Capture the cell that displays the provided text and extract its [x, y] central coordinate. 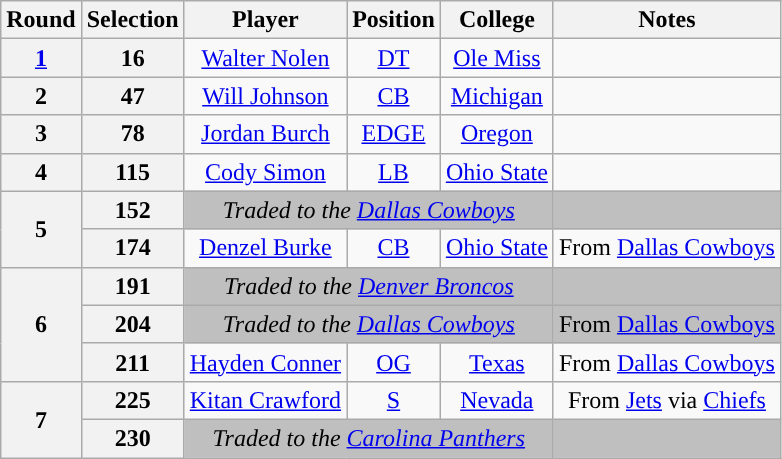
College [496, 20]
Hayden Conner [265, 362]
4 [41, 172]
Michigan [496, 96]
OG [394, 362]
174 [132, 248]
Will Johnson [265, 96]
3 [41, 134]
Denzel Burke [265, 248]
6 [41, 324]
Kitan Crawford [265, 400]
EDGE [394, 134]
Ole Miss [496, 58]
225 [132, 400]
204 [132, 324]
Selection [132, 20]
1 [41, 58]
LB [394, 172]
115 [132, 172]
Jordan Burch [265, 134]
7 [41, 419]
Notes [666, 20]
16 [132, 58]
2 [41, 96]
Traded to the Carolina Panthers [368, 438]
5 [41, 229]
S [394, 400]
DT [394, 58]
78 [132, 134]
Texas [496, 362]
Player [265, 20]
Round [41, 20]
152 [132, 210]
Traded to the Denver Broncos [368, 286]
47 [132, 96]
Position [394, 20]
Walter Nolen [265, 58]
211 [132, 362]
Cody Simon [265, 172]
191 [132, 286]
230 [132, 438]
Oregon [496, 134]
Nevada [496, 400]
From Jets via Chiefs [666, 400]
